Detect which cell encompasses the target text, then output its (x, y) center coordinate. 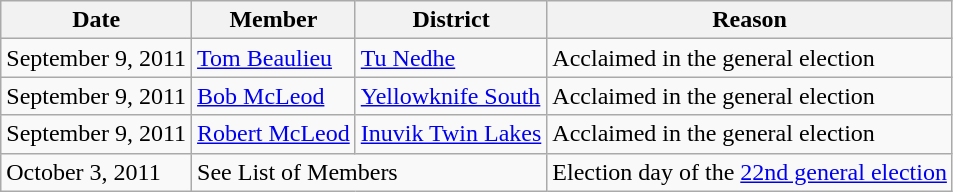
Member (274, 20)
Date (96, 20)
Tom Beaulieu (274, 58)
Yellowknife South (451, 96)
District (451, 20)
Tu Nedhe (451, 58)
Robert McLeod (274, 134)
See List of Members (370, 172)
Bob McLeod (274, 96)
Election day of the 22nd general election (750, 172)
Inuvik Twin Lakes (451, 134)
October 3, 2011 (96, 172)
Reason (750, 20)
